From the cell containing the given text, extract its center point as [x, y] coordinate. 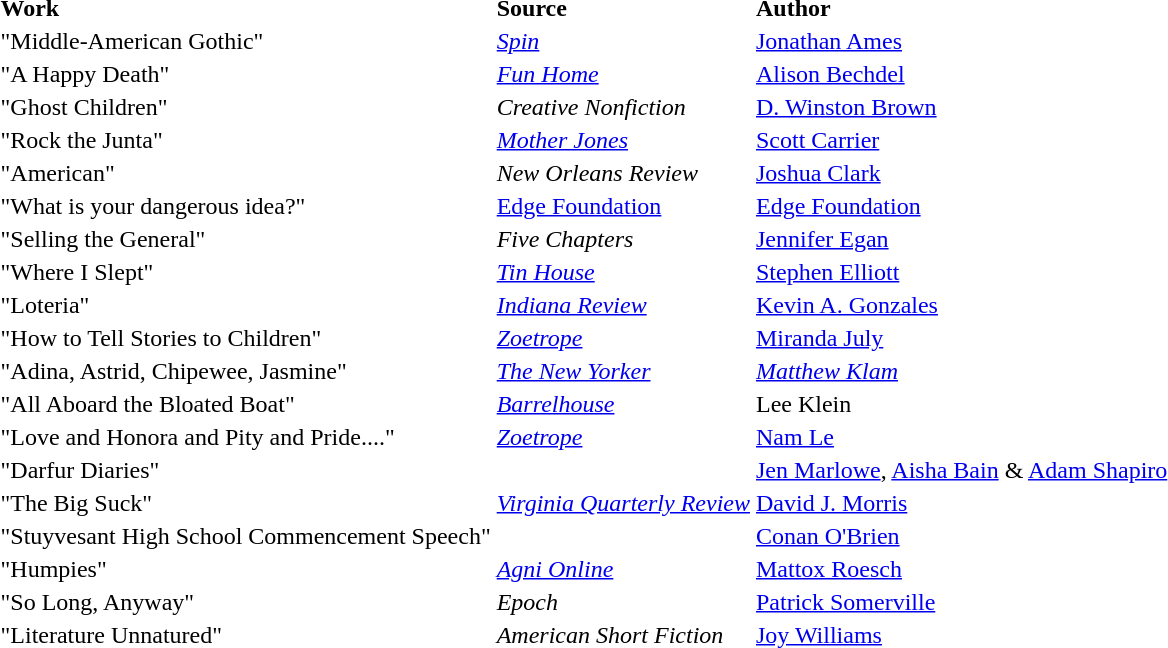
Spin [623, 41]
Jonathan Ames [961, 41]
Matthew Klam [961, 371]
Patrick Somerville [961, 602]
Barrelhouse [623, 404]
New Orleans Review [623, 173]
David J. Morris [961, 503]
Mother Jones [623, 140]
Five Chapters [623, 239]
Jennifer Egan [961, 239]
Fun Home [623, 74]
Scott Carrier [961, 140]
D. Winston Brown [961, 107]
Creative Nonfiction [623, 107]
Conan O'Brien [961, 536]
Lee Klein [961, 404]
Virginia Quarterly Review [623, 503]
Nam Le [961, 437]
Mattox Roesch [961, 569]
Agni Online [623, 569]
Tin House [623, 272]
Joshua Clark [961, 173]
Stephen Elliott [961, 272]
Jen Marlowe, Aisha Bain & Adam Shapiro [961, 470]
Epoch [623, 602]
The New Yorker [623, 371]
Alison Bechdel [961, 74]
Miranda July [961, 338]
Indiana Review [623, 305]
Kevin A. Gonzales [961, 305]
